Detect which cell encompasses the target text, then output its [x, y] center coordinate. 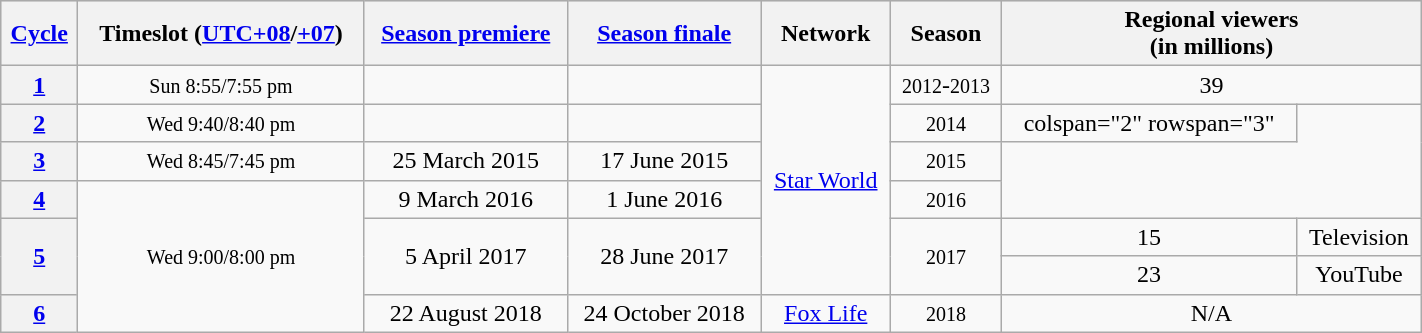
N/A [1212, 313]
Wed 9:00/8:00 pm [222, 256]
Season finale [664, 34]
25 March 2015 [466, 161]
Network [826, 34]
Star World [826, 180]
colspan="2" rowspan="3" [1150, 123]
6 [40, 313]
2016 [946, 199]
Television [1360, 237]
2012-2013 [946, 85]
Sun 8:55/7:55 pm [222, 85]
2014 [946, 123]
5 [40, 256]
24 October 2018 [664, 313]
17 June 2015 [664, 161]
9 March 2016 [466, 199]
2 [40, 123]
2017 [946, 256]
39 [1212, 85]
Timeslot (UTC+08/+07) [222, 34]
1 [40, 85]
5 April 2017 [466, 256]
15 [1150, 237]
2018 [946, 313]
Wed 9:40/8:40 pm [222, 123]
YouTube [1360, 275]
Season [946, 34]
4 [40, 199]
Cycle [40, 34]
Season premiere [466, 34]
2015 [946, 161]
Regional viewers(in millions) [1212, 34]
28 June 2017 [664, 256]
Fox Life [826, 313]
23 [1150, 275]
1 June 2016 [664, 199]
22 August 2018 [466, 313]
3 [40, 161]
Wed 8:45/7:45 pm [222, 161]
